Return the [x, y] coordinate for the center point of the cell that contains the specified text.  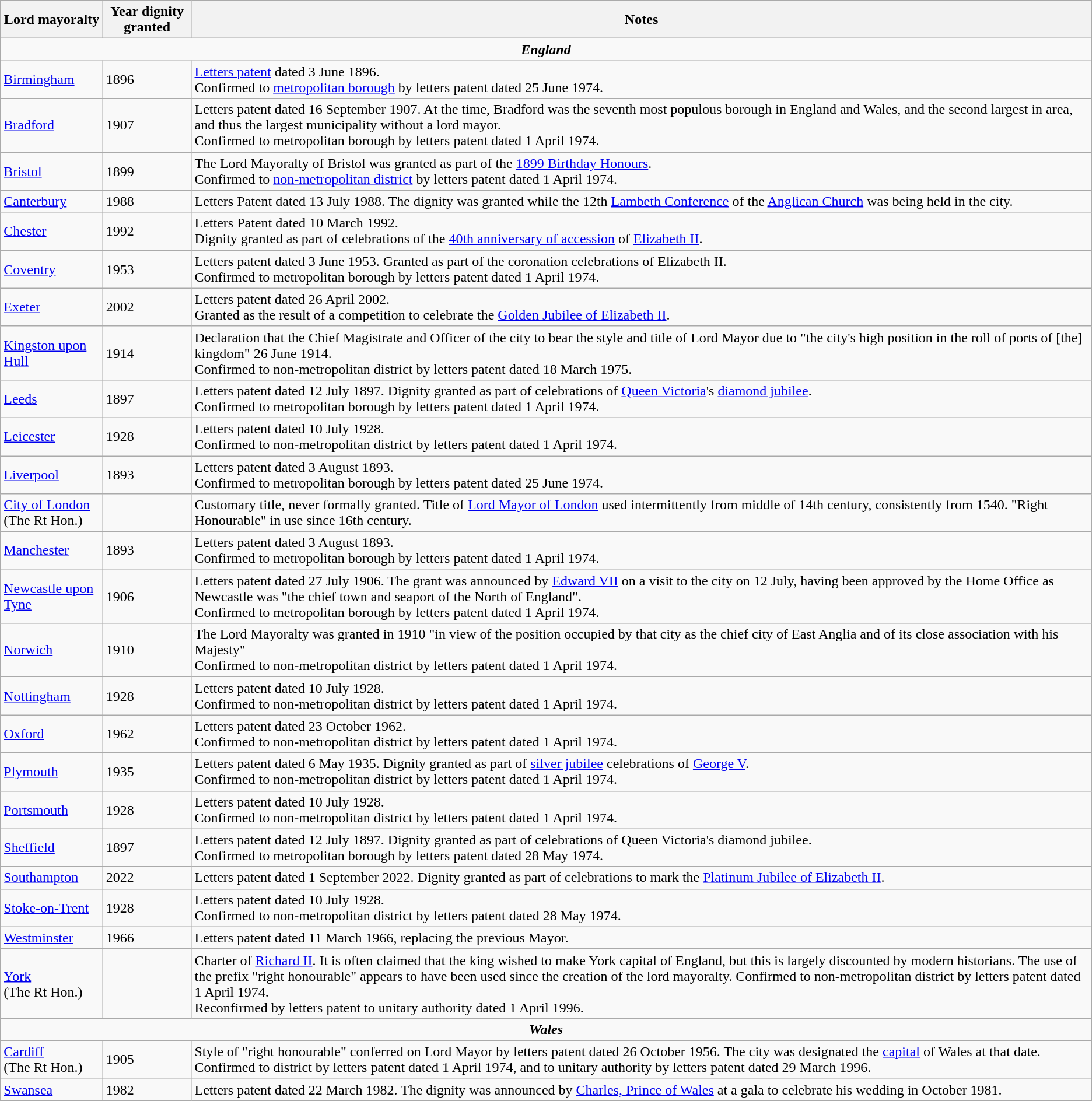
City of London(The Rt Hon.) [52, 513]
1896 [147, 79]
Letters patent dated 10 July 1928.Confirmed to non-metropolitan district by letters patent dated 28 May 1974. [642, 907]
1953 [147, 269]
Notes [642, 20]
1935 [147, 772]
1906 [147, 597]
1962 [147, 734]
1914 [147, 353]
Westminster [52, 938]
Kingston upon Hull [52, 353]
Bradford [52, 125]
Norwich [52, 650]
Letters patent dated 3 August 1893.Confirmed to metropolitan borough by letters patent dated 1 April 1974. [642, 550]
Letters Patent dated 10 March 1992. Dignity granted as part of celebrations of the 40th anniversary of accession of Elizabeth II. [642, 231]
Bristol [52, 171]
2022 [147, 878]
Stoke-on-Trent [52, 907]
Sheffield [52, 848]
Letters patent dated 11 March 1966, replacing the previous Mayor. [642, 938]
Wales [546, 1029]
Letters patent dated 3 August 1893.Confirmed to metropolitan borough by letters patent dated 25 June 1974. [642, 475]
1910 [147, 650]
Manchester [52, 550]
Letters patent dated 1 September 2022. Dignity granted as part of celebrations to mark the Platinum Jubilee of Elizabeth II. [642, 878]
Birmingham [52, 79]
Letters patent dated 23 October 1962.Confirmed to non-metropolitan district by letters patent dated 1 April 1974. [642, 734]
Cardiff(The Rt Hon.) [52, 1059]
England [546, 50]
1907 [147, 125]
York(The Rt Hon.) [52, 983]
Lord mayoralty [52, 20]
1966 [147, 938]
Letters patent dated 26 April 2002.Granted as the result of a competition to celebrate the Golden Jubilee of Elizabeth II. [642, 307]
Newcastle upon Tyne [52, 597]
2002 [147, 307]
Leeds [52, 399]
1905 [147, 1059]
Swansea [52, 1090]
1992 [147, 231]
Portsmouth [52, 809]
1899 [147, 171]
Plymouth [52, 772]
Canterbury [52, 201]
Letters patent dated 22 March 1982. The dignity was announced by Charles, Prince of Wales at a gala to celebrate his wedding in October 1981. [642, 1090]
Letters Patent dated 13 July 1988. The dignity was granted while the 12th Lambeth Conference of the Anglican Church was being held in the city. [642, 201]
Letters patent dated 3 June 1896.Confirmed to metropolitan borough by letters patent dated 25 June 1974. [642, 79]
Nottingham [52, 696]
Oxford [52, 734]
Chester [52, 231]
Coventry [52, 269]
Liverpool [52, 475]
Southampton [52, 878]
Year dignity granted [147, 20]
Leicester [52, 436]
Exeter [52, 307]
1988 [147, 201]
1982 [147, 1090]
